Extract the [x, y] coordinate from the center of the cell holding the provided text.  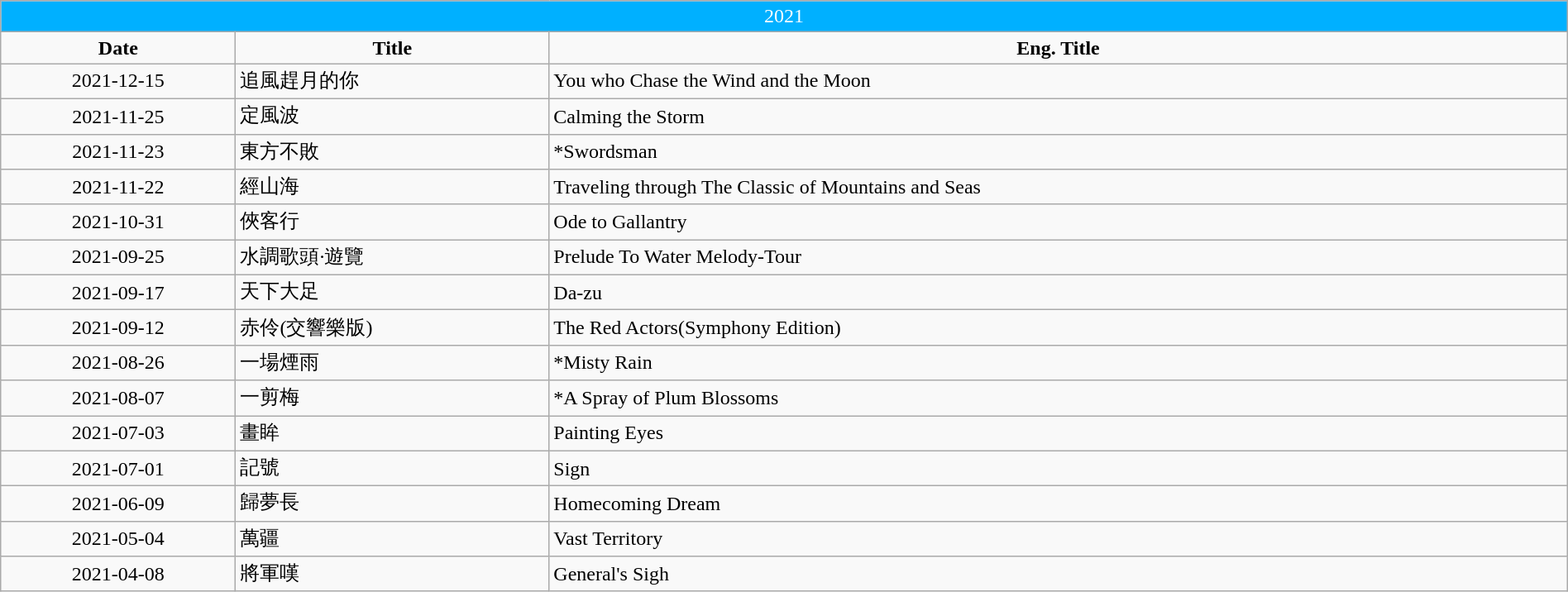
2021 [784, 17]
2021-09-17 [118, 293]
追風趕月的你 [392, 81]
Da-zu [1059, 293]
Traveling through The Classic of Mountains and Seas [1059, 187]
General's Sigh [1059, 574]
定風波 [392, 116]
You who Chase the Wind and the Moon [1059, 81]
2021-09-25 [118, 258]
Sign [1059, 468]
俠客行 [392, 222]
一場煙雨 [392, 362]
記號 [392, 468]
Vast Territory [1059, 539]
2021-11-25 [118, 116]
Painting Eyes [1059, 433]
2021-12-15 [118, 81]
2021-07-03 [118, 433]
2021-06-09 [118, 504]
歸夢長 [392, 504]
2021-07-01 [118, 468]
*Misty Rain [1059, 362]
Calming the Storm [1059, 116]
水調歌頭·遊覽 [392, 258]
赤伶(交響樂版) [392, 327]
2021-11-22 [118, 187]
Prelude To Water Melody-Tour [1059, 258]
*Swordsman [1059, 152]
一剪梅 [392, 399]
畫眸 [392, 433]
Ode to Gallantry [1059, 222]
2021-09-12 [118, 327]
The Red Actors(Symphony Edition) [1059, 327]
*A Spray of Plum Blossoms [1059, 399]
Title [392, 48]
萬疆 [392, 539]
2021-05-04 [118, 539]
2021-04-08 [118, 574]
將軍嘆 [392, 574]
2021-08-07 [118, 399]
Eng. Title [1059, 48]
天下大足 [392, 293]
2021-10-31 [118, 222]
Date [118, 48]
經山海 [392, 187]
2021-08-26 [118, 362]
Homecoming Dream [1059, 504]
2021-11-23 [118, 152]
東方不敗 [392, 152]
